Extract the [x, y] coordinate from the center of the cell holding the provided text.  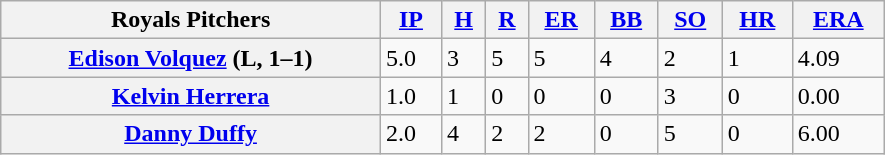
Royals Pitchers [191, 20]
4.09 [838, 58]
SO [690, 20]
HR [757, 20]
ER [561, 20]
BB [626, 20]
2.0 [410, 134]
IP [410, 20]
5.0 [410, 58]
ERA [838, 20]
Kelvin Herrera [191, 96]
H [464, 20]
R [507, 20]
Edison Volquez (L, 1–1) [191, 58]
6.00 [838, 134]
1.0 [410, 96]
0.00 [838, 96]
Danny Duffy [191, 134]
